From the cell containing the given text, extract its center point as (x, y) coordinate. 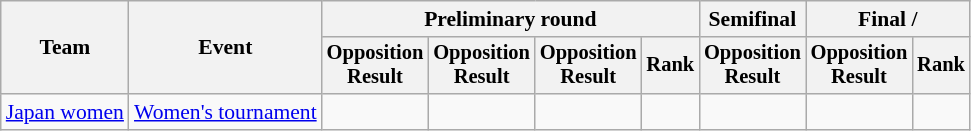
Semifinal (752, 19)
Preliminary round (510, 19)
Japan women (65, 112)
Event (226, 48)
Team (65, 48)
Women's tournament (226, 112)
Final / (888, 19)
